Extract the [X, Y] coordinate from the center of the cell holding the provided text.  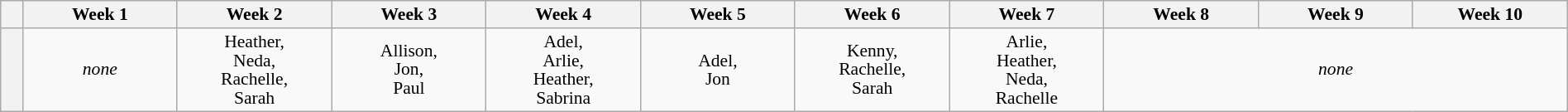
Week 2 [255, 15]
Week 3 [409, 15]
Heather,Neda,Rachelle,Sarah [255, 70]
Week 10 [1490, 15]
Week 8 [1181, 15]
Week 7 [1027, 15]
Week 6 [872, 15]
Week 9 [1336, 15]
Adel,Jon [718, 70]
Week 4 [564, 15]
Week 5 [718, 15]
Allison,Jon,Paul [409, 70]
Kenny,Rachelle,Sarah [872, 70]
Arlie,Heather,Neda,Rachelle [1027, 70]
Week 1 [99, 15]
Adel,Arlie,Heather,Sabrina [564, 70]
